Detect which cell encompasses the target text, then output its [X, Y] center coordinate. 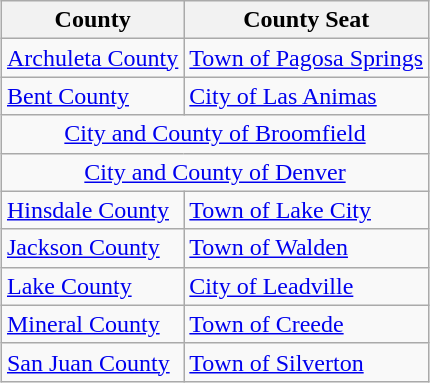
County [92, 20]
Archuleta County [92, 58]
Town of Silverton [306, 362]
Town of Creede [306, 324]
City and County of Denver [214, 172]
City of Leadville [306, 286]
Hinsdale County [92, 210]
City and County of Broomfield [214, 134]
Town of Walden [306, 248]
Mineral County [92, 324]
County Seat [306, 20]
Jackson County [92, 248]
San Juan County [92, 362]
Town of Lake City [306, 210]
Lake County [92, 286]
Bent County [92, 96]
City of Las Animas [306, 96]
Town of Pagosa Springs [306, 58]
